Locate the cell with the specified text and output its [X, Y] center coordinate. 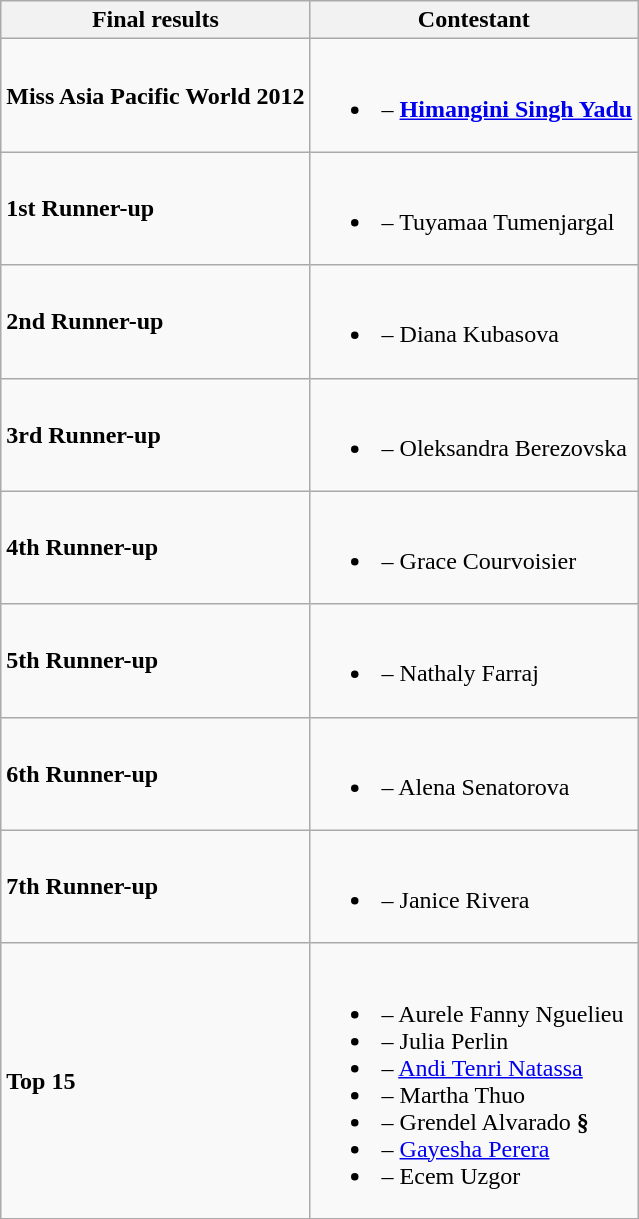
– Grace Courvoisier [474, 548]
Contestant [474, 20]
– Aurele Fanny Nguelieu – Julia Perlin – Andi Tenri Natassa – Martha Thuo – Grendel Alvarado § – Gayesha Perera – Ecem Uzgor [474, 1080]
– Oleksandra Berezovska [474, 434]
1st Runner-up [156, 208]
– Tuyamaa Tumenjargal [474, 208]
Top 15 [156, 1080]
– Nathaly Farraj [474, 660]
– Alena Senatorova [474, 774]
2nd Runner-up [156, 322]
7th Runner-up [156, 886]
– Himangini Singh Yadu [474, 96]
Miss Asia Pacific World 2012 [156, 96]
5th Runner-up [156, 660]
– Janice Rivera [474, 886]
– Diana Kubasova [474, 322]
Final results [156, 20]
3rd Runner-up [156, 434]
4th Runner-up [156, 548]
6th Runner-up [156, 774]
